Search for the cell housing the specified text and yield its [X, Y] center coordinate. 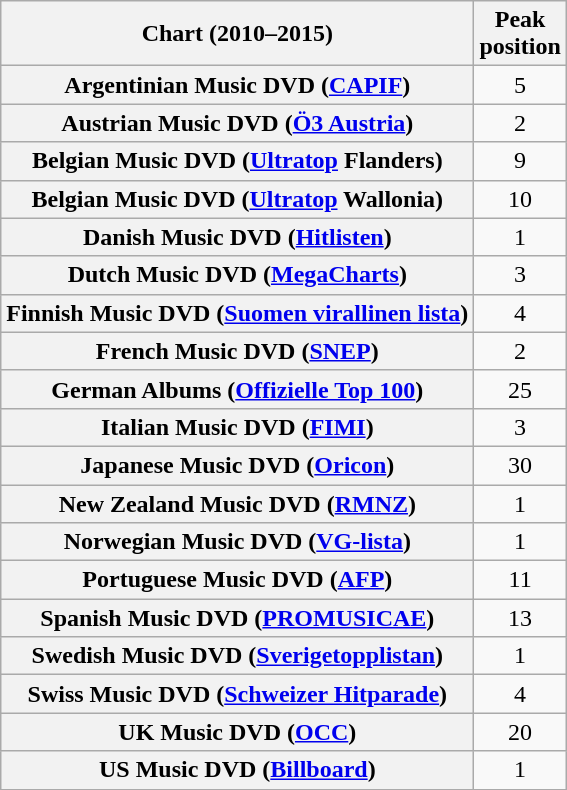
20 [520, 732]
25 [520, 389]
5 [520, 85]
30 [520, 465]
Norwegian Music DVD (VG-lista) [238, 542]
Danish Music DVD (Hitlisten) [238, 237]
Japanese Music DVD (Oricon) [238, 465]
Spanish Music DVD (PROMUSICAE) [238, 618]
Finnish Music DVD (Suomen virallinen lista) [238, 313]
French Music DVD (SNEP) [238, 351]
Peakposition [520, 34]
Belgian Music DVD (Ultratop Flanders) [238, 161]
Austrian Music DVD (Ö3 Austria) [238, 123]
Belgian Music DVD (Ultratop Wallonia) [238, 199]
New Zealand Music DVD (RMNZ) [238, 503]
10 [520, 199]
Argentinian Music DVD (CAPIF) [238, 85]
Swiss Music DVD (Schweizer Hitparade) [238, 694]
German Albums (Offizielle Top 100) [238, 389]
Dutch Music DVD (MegaCharts) [238, 275]
Portuguese Music DVD (AFP) [238, 580]
9 [520, 161]
US Music DVD (Billboard) [238, 770]
Chart (2010–2015) [238, 34]
Italian Music DVD (FIMI) [238, 427]
UK Music DVD (OCC) [238, 732]
11 [520, 580]
Swedish Music DVD (Sverigetopplistan) [238, 656]
13 [520, 618]
